Locate the cell with the specified text and output its [X, Y] center coordinate. 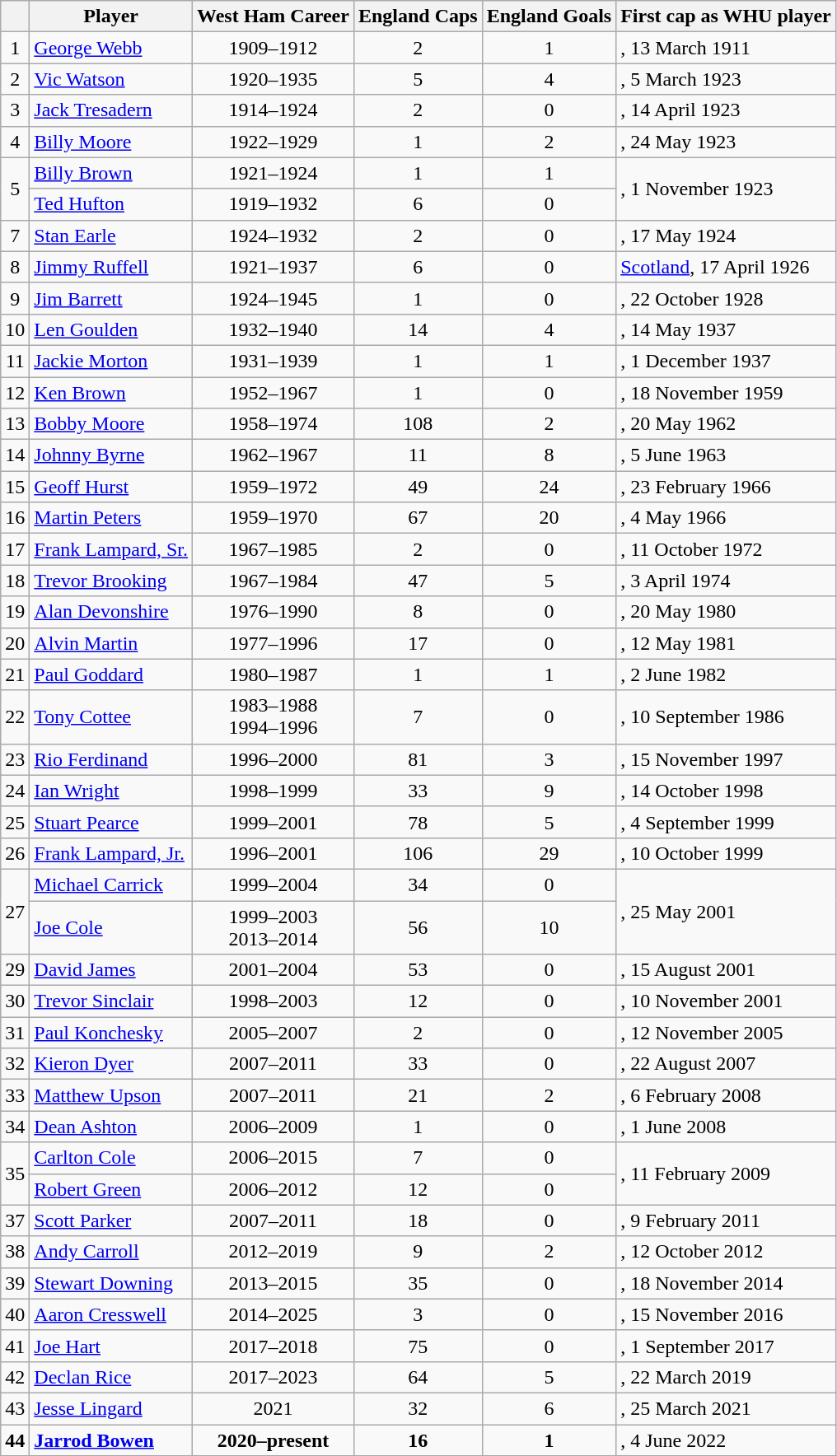
Stuart Pearce [111, 822]
Jack Tresadern [111, 110]
2006–2015 [274, 1158]
, 14 May 1937 [727, 329]
2005–2007 [274, 1033]
, 5 June 1963 [727, 455]
78 [418, 822]
1919–1932 [274, 204]
43 [15, 1408]
Paul Konchesky [111, 1033]
1924–1932 [274, 236]
23 [15, 759]
England Caps [418, 16]
, 20 May 1962 [727, 424]
, 1 September 2017 [727, 1346]
Jarrod Bowen [111, 1440]
13 [15, 424]
Geoff Hurst [111, 487]
Jackie Morton [111, 361]
38 [15, 1252]
1967–1985 [274, 549]
, 25 May 2001 [727, 911]
1999–20032013–2014 [274, 927]
Johnny Byrne [111, 455]
1999–2004 [274, 884]
1977–1996 [274, 643]
, 9 February 2011 [727, 1220]
1998–2003 [274, 1001]
Rio Ferdinand [111, 759]
, 18 November 1959 [727, 393]
31 [15, 1033]
Trevor Brooking [111, 581]
1952–1967 [274, 393]
, 20 May 1980 [727, 612]
Scott Parker [111, 1220]
, 4 May 1966 [727, 518]
2017–2023 [274, 1377]
2013–2015 [274, 1283]
108 [418, 424]
, 3 April 1974 [727, 581]
41 [15, 1346]
Scotland, 17 April 1926 [727, 267]
1959–1970 [274, 518]
1920–1935 [274, 79]
Stewart Downing [111, 1283]
Matthew Upson [111, 1095]
22 [15, 716]
2006–2012 [274, 1189]
64 [418, 1377]
1959–1972 [274, 487]
, 5 March 1923 [727, 79]
67 [418, 518]
2006–2009 [274, 1127]
George Webb [111, 48]
37 [15, 1220]
, 18 November 2014 [727, 1283]
Ken Brown [111, 393]
Len Goulden [111, 329]
75 [418, 1346]
Frank Lampard, Jr. [111, 853]
1983–19881994–1996 [274, 716]
England Goals [549, 16]
, 14 October 1998 [727, 791]
, 15 November 1997 [727, 759]
Ian Wright [111, 791]
Kieron Dyer [111, 1064]
Alvin Martin [111, 643]
Billy Moore [111, 142]
, 22 March 2019 [727, 1377]
, 25 March 2021 [727, 1408]
Tony Cottee [111, 716]
Joe Hart [111, 1346]
15 [15, 487]
, 22 August 2007 [727, 1064]
1931–1939 [274, 361]
Robert Green [111, 1189]
, 13 March 1911 [727, 48]
Martin Peters [111, 518]
1962–1967 [274, 455]
1967–1984 [274, 581]
47 [418, 581]
, 1 June 2008 [727, 1127]
First cap as WHU player [727, 16]
, 10 September 1986 [727, 716]
, 1 November 1923 [727, 189]
Jimmy Ruffell [111, 267]
Carlton Cole [111, 1158]
Billy Brown [111, 173]
Declan Rice [111, 1377]
Player [111, 16]
1924–1945 [274, 298]
, 12 November 2005 [727, 1033]
, 22 October 1928 [727, 298]
81 [418, 759]
Jesse Lingard [111, 1408]
, 15 August 2001 [727, 970]
1909–1912 [274, 48]
David James [111, 970]
2021 [274, 1408]
Ted Hufton [111, 204]
1996–2000 [274, 759]
Andy Carroll [111, 1252]
2017–2018 [274, 1346]
, 11 February 2009 [727, 1174]
1999–2001 [274, 822]
, 12 October 2012 [727, 1252]
1932–1940 [274, 329]
Paul Goddard [111, 674]
2020–present [274, 1440]
42 [15, 1377]
, 11 October 1972 [727, 549]
1996–2001 [274, 853]
Joe Cole [111, 927]
1922–1929 [274, 142]
Jim Barrett [111, 298]
27 [15, 911]
49 [418, 487]
2014–2025 [274, 1314]
, 24 May 1923 [727, 142]
Trevor Sinclair [111, 1001]
1958–1974 [274, 424]
2001–2004 [274, 970]
1976–1990 [274, 612]
, 1 December 1937 [727, 361]
, 4 June 2022 [727, 1440]
Bobby Moore [111, 424]
1914–1924 [274, 110]
Dean Ashton [111, 1127]
39 [15, 1283]
Stan Earle [111, 236]
, 12 May 1981 [727, 643]
, 10 October 1999 [727, 853]
106 [418, 853]
44 [15, 1440]
56 [418, 927]
1921–1937 [274, 267]
, 10 November 2001 [727, 1001]
Vic Watson [111, 79]
Alan Devonshire [111, 612]
, 14 April 1923 [727, 110]
1998–1999 [274, 791]
19 [15, 612]
, 15 November 2016 [727, 1314]
25 [15, 822]
, 17 May 1924 [727, 236]
, 6 February 2008 [727, 1095]
Aaron Cresswell [111, 1314]
53 [418, 970]
, 23 February 1966 [727, 487]
2012–2019 [274, 1252]
Frank Lampard, Sr. [111, 549]
, 4 September 1999 [727, 822]
26 [15, 853]
, 2 June 1982 [727, 674]
30 [15, 1001]
Michael Carrick [111, 884]
West Ham Career [274, 16]
1921–1924 [274, 173]
1980–1987 [274, 674]
40 [15, 1314]
